Locate the cell with the specified text and output its (x, y) center coordinate. 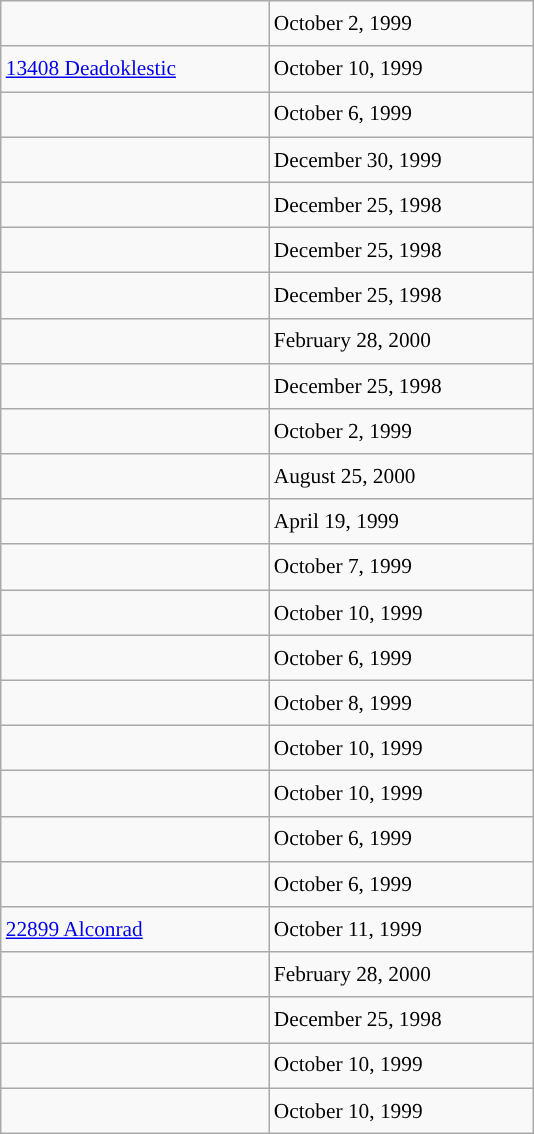
October 7, 1999 (401, 566)
October 8, 1999 (401, 702)
October 11, 1999 (401, 930)
22899 Alconrad (135, 930)
December 30, 1999 (401, 160)
August 25, 2000 (401, 476)
13408 Deadoklestic (135, 68)
April 19, 1999 (401, 522)
